Find where the given text appears and provide that cell's center as (x, y) coordinate. 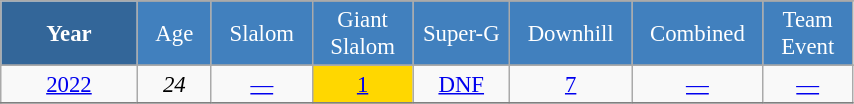
Slalom (262, 34)
Downhill (571, 34)
2022 (69, 85)
Year (69, 34)
24 (174, 85)
Team Event (808, 34)
1 (362, 85)
Combined (698, 34)
GiantSlalom (362, 34)
7 (571, 85)
Age (174, 34)
DNF (462, 85)
Super-G (462, 34)
